Find where the given text appears and provide that cell's center as (X, Y) coordinate. 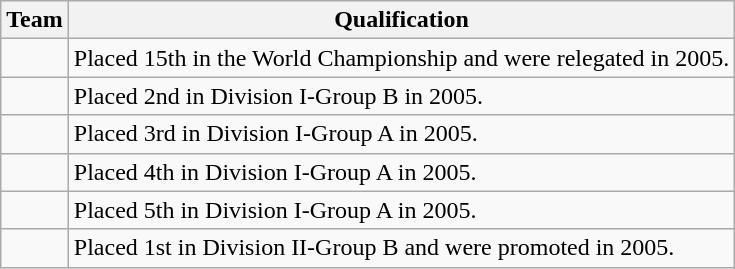
Placed 15th in the World Championship and were relegated in 2005. (402, 58)
Placed 3rd in Division I-Group A in 2005. (402, 134)
Placed 1st in Division II-Group B and were promoted in 2005. (402, 248)
Placed 4th in Division I-Group A in 2005. (402, 172)
Qualification (402, 20)
Placed 5th in Division I-Group A in 2005. (402, 210)
Team (35, 20)
Placed 2nd in Division I-Group B in 2005. (402, 96)
